Provide the [x, y] coordinate of the cell's center where the given text is located.  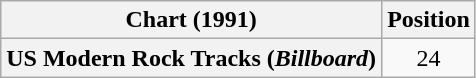
Chart (1991) [192, 20]
Position [429, 20]
24 [429, 58]
US Modern Rock Tracks (Billboard) [192, 58]
